Detect which cell encompasses the target text, then output its [X, Y] center coordinate. 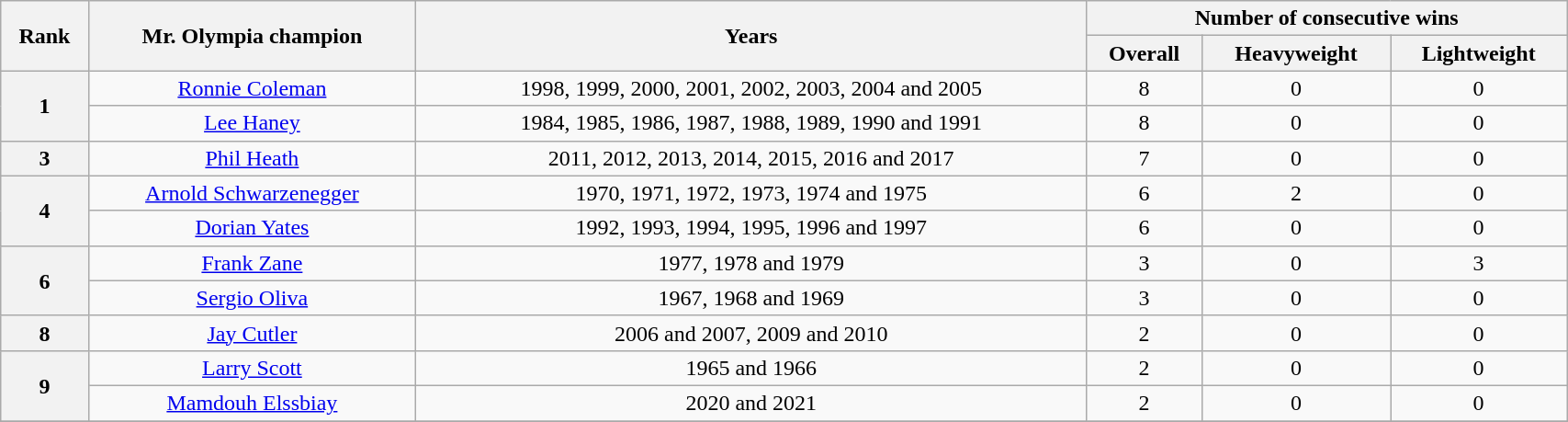
1992, 1993, 1994, 1995, 1996 and 1997 [751, 228]
1967, 1968 and 1969 [751, 298]
Overall [1145, 53]
2006 and 2007, 2009 and 2010 [751, 333]
Heavyweight [1295, 53]
Larry Scott [252, 368]
4 [44, 211]
Frank Zane [252, 263]
Jay Cutler [252, 333]
Lightweight [1479, 53]
Phil Heath [252, 158]
Lee Haney [252, 123]
Dorian Yates [252, 228]
1984, 1985, 1986, 1987, 1988, 1989, 1990 and 1991 [751, 123]
Sergio Oliva [252, 298]
1998, 1999, 2000, 2001, 2002, 2003, 2004 and 2005 [751, 88]
7 [1145, 158]
1965 and 1966 [751, 368]
Rank [44, 36]
1 [44, 106]
Mr. Olympia champion [252, 36]
Years [751, 36]
9 [44, 385]
Arnold Schwarzenegger [252, 193]
1970, 1971, 1972, 1973, 1974 and 1975 [751, 193]
1977, 1978 and 1979 [751, 263]
Ronnie Coleman [252, 88]
Number of consecutive wins [1326, 18]
2011, 2012, 2013, 2014, 2015, 2016 and 2017 [751, 158]
Mamdouh Elssbiay [252, 403]
2020 and 2021 [751, 403]
